Determine the [X, Y] coordinate at the center of the cell enclosing the given text.  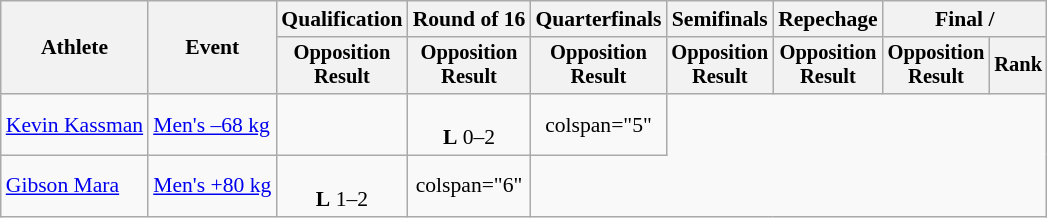
Qualification [342, 19]
Men's +80 kg [212, 186]
Final / [965, 19]
Repechage [828, 19]
Men's –68 kg [212, 124]
Round of 16 [470, 19]
Kevin Kassman [74, 124]
Quarterfinals [598, 19]
Event [212, 48]
Semifinals [720, 19]
Rank [1018, 66]
Gibson Mara [74, 186]
Athlete [74, 48]
L 0–2 [470, 124]
colspan="6" [470, 186]
L 1–2 [342, 186]
colspan="5" [598, 124]
